Extract the [X, Y] coordinate from the center of the cell holding the provided text.  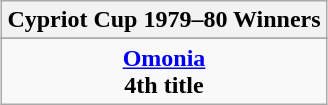
Cypriot Cup 1979–80 Winners [164, 20]
Omonia4th title [164, 72]
